For the text-containing cell, return its midpoint in [x, y] coordinate format. 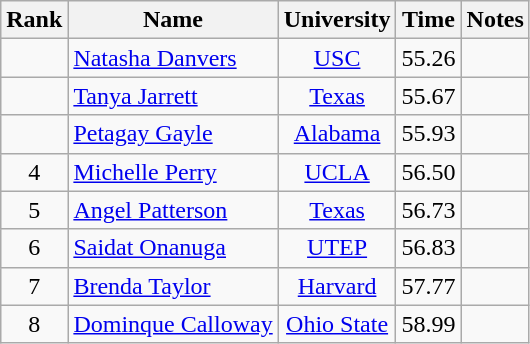
Time [428, 20]
Rank [34, 20]
Harvard [337, 286]
Name [173, 20]
55.26 [428, 58]
56.83 [428, 248]
4 [34, 172]
UTEP [337, 248]
Brenda Taylor [173, 286]
55.93 [428, 134]
Alabama [337, 134]
57.77 [428, 286]
University [337, 20]
56.73 [428, 210]
Angel Patterson [173, 210]
USC [337, 58]
5 [34, 210]
6 [34, 248]
Dominque Calloway [173, 324]
Petagay Gayle [173, 134]
UCLA [337, 172]
8 [34, 324]
55.67 [428, 96]
7 [34, 286]
Notes [495, 20]
Tanya Jarrett [173, 96]
Natasha Danvers [173, 58]
Ohio State [337, 324]
Saidat Onanuga [173, 248]
Michelle Perry [173, 172]
56.50 [428, 172]
58.99 [428, 324]
